Provide the [x, y] coordinate of the cell's center where the given text is located.  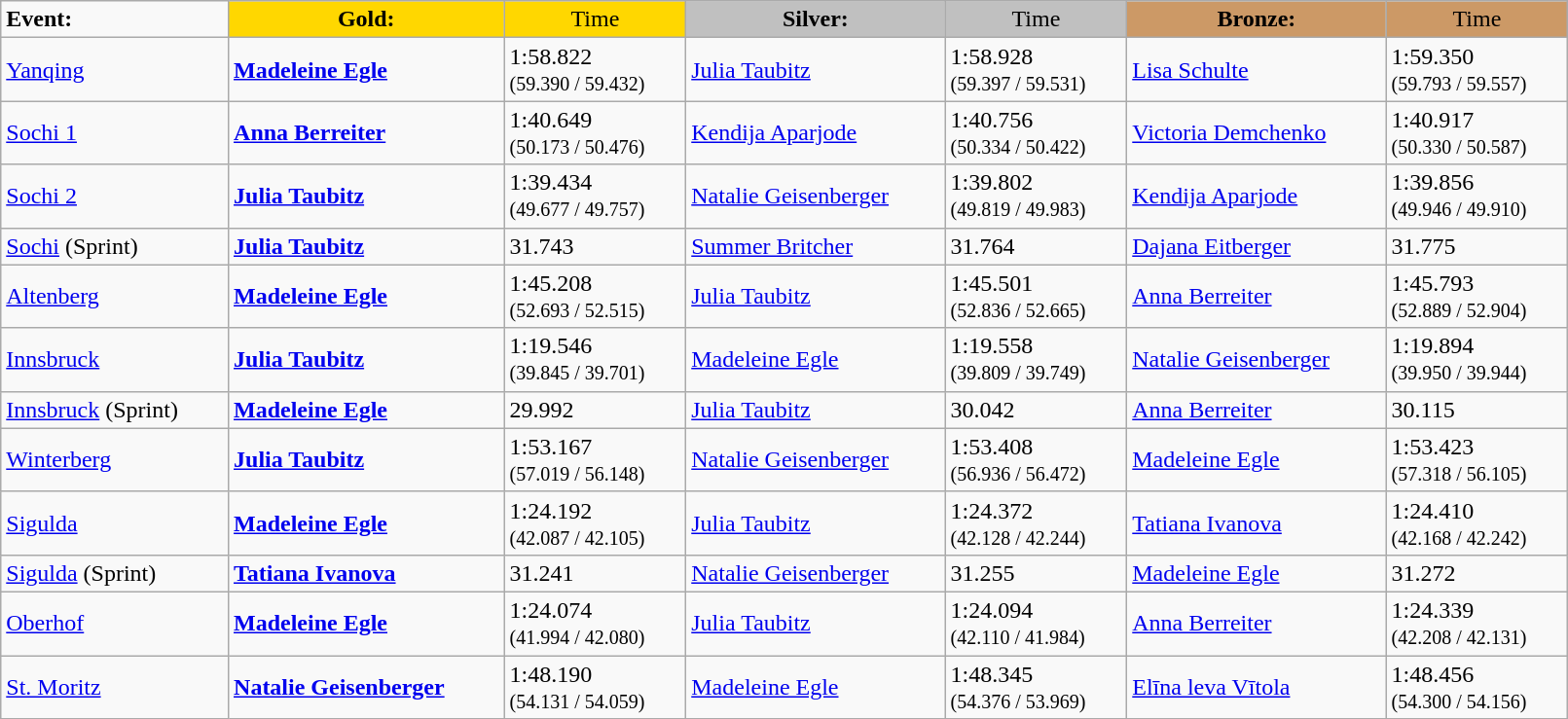
1:48.190(54.131 / 54.059) [596, 687]
Sigulda (Sprint) [115, 573]
Innsbruck [115, 360]
1:45.501(52.836 / 52.665) [1036, 296]
Innsbruck (Sprint) [115, 410]
1:19.894(39.950 / 39.944) [1477, 360]
Lisa Schulte [1257, 70]
Sochi 1 [115, 132]
31.775 [1477, 246]
1:24.074(41.994 / 42.080) [596, 623]
1:24.339(42.208 / 42.131) [1477, 623]
1:40.756(50.334 / 50.422) [1036, 132]
Silver: [816, 19]
Yanqing [115, 70]
1:24.192(42.087 / 42.105) [596, 523]
1:53.423(57.318 / 56.105) [1477, 459]
Bronze: [1257, 19]
1:48.345(54.376 / 53.969) [1036, 687]
31.764 [1036, 246]
31.241 [596, 573]
1:24.410(42.168 / 42.242) [1477, 523]
Elīna leva Vītola [1257, 687]
Oberhof [115, 623]
1:45.793(52.889 / 52.904) [1477, 296]
St. Moritz [115, 687]
Event: [115, 19]
1:58.822(59.390 / 59.432) [596, 70]
Gold: [367, 19]
1:53.408(56.936 / 56.472) [1036, 459]
31.743 [596, 246]
1:58.928(59.397 / 59.531) [1036, 70]
1:40.917(50.330 / 50.587) [1477, 132]
31.272 [1477, 573]
1:59.350(59.793 / 59.557) [1477, 70]
1:39.434(49.677 / 49.757) [596, 197]
Summer Britcher [816, 246]
Victoria Demchenko [1257, 132]
1:39.856(49.946 / 49.910) [1477, 197]
1:40.649(50.173 / 50.476) [596, 132]
1:39.802(49.819 / 49.983) [1036, 197]
1:19.558(39.809 / 39.749) [1036, 360]
1:24.372(42.128 / 42.244) [1036, 523]
30.115 [1477, 410]
1:53.167(57.019 / 56.148) [596, 459]
Dajana Eitberger [1257, 246]
Sochi 2 [115, 197]
1:19.546(39.845 / 39.701) [596, 360]
1:48.456(54.300 / 54.156) [1477, 687]
Winterberg [115, 459]
30.042 [1036, 410]
Sigulda [115, 523]
1:45.208(52.693 / 52.515) [596, 296]
Altenberg [115, 296]
31.255 [1036, 573]
1:24.094(42.110 / 41.984) [1036, 623]
29.992 [596, 410]
Sochi (Sprint) [115, 246]
